Search for the cell housing the specified text and yield its (x, y) center coordinate. 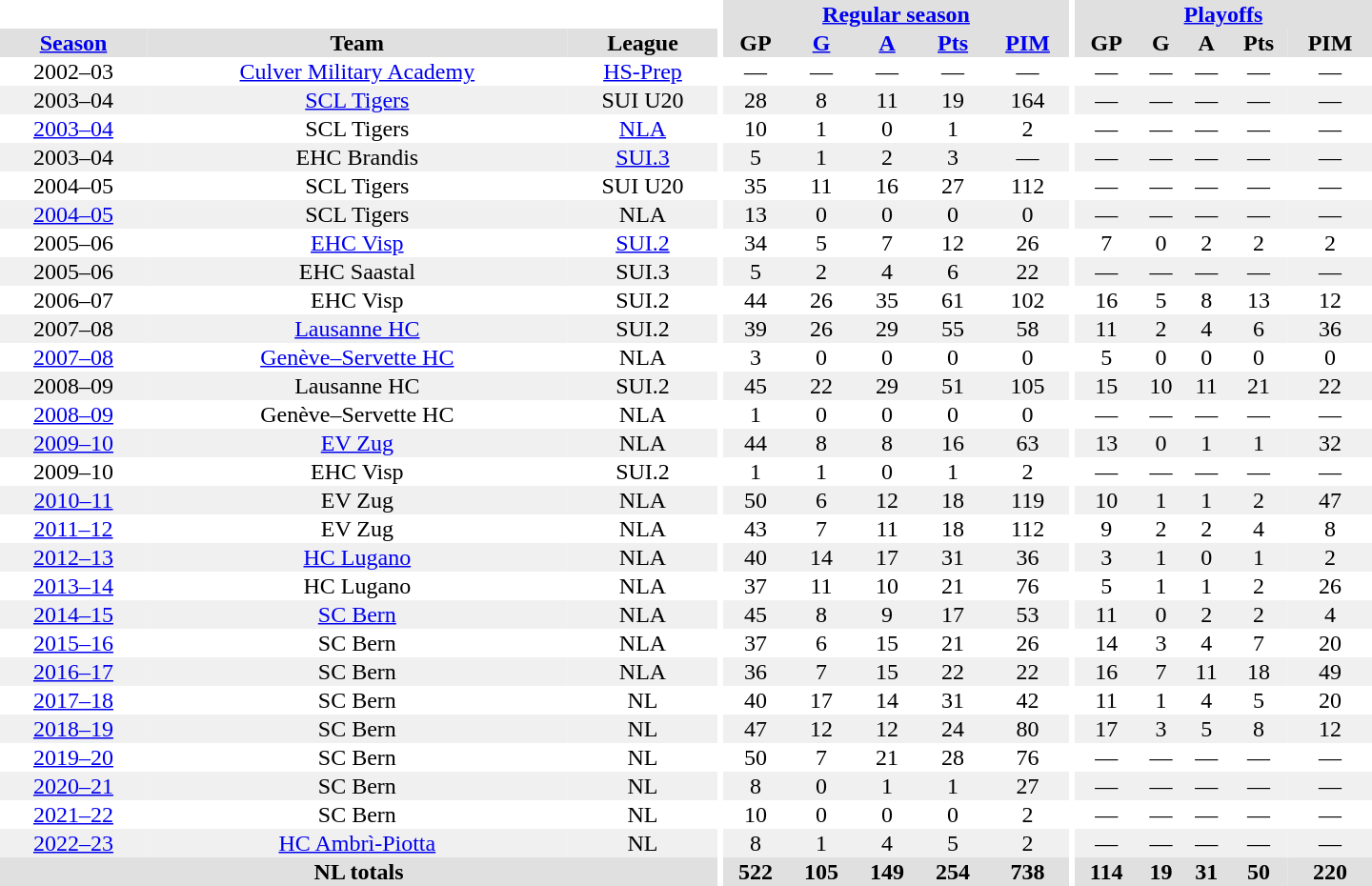
2020–21 (73, 786)
Regular season (897, 14)
League (643, 43)
149 (888, 872)
24 (953, 729)
2012–13 (73, 557)
2018–19 (73, 729)
HC Ambrì-Piotta (357, 843)
Culver Military Academy (357, 71)
Playoffs (1223, 14)
102 (1028, 300)
164 (1028, 100)
2016–17 (73, 672)
42 (1028, 700)
EHC Saastal (357, 272)
32 (1330, 443)
58 (1028, 329)
220 (1330, 872)
55 (953, 329)
39 (757, 329)
2017–18 (73, 700)
2006–07 (73, 300)
2014–15 (73, 614)
2015–16 (73, 643)
80 (1028, 729)
49 (1330, 672)
51 (953, 386)
53 (1028, 614)
522 (757, 872)
2002–03 (73, 71)
EHC Brandis (357, 157)
Team (357, 43)
Season (73, 43)
2011–12 (73, 529)
114 (1107, 872)
119 (1028, 500)
2021–22 (73, 815)
2010–11 (73, 500)
738 (1028, 872)
254 (953, 872)
43 (757, 529)
2022–23 (73, 843)
61 (953, 300)
63 (1028, 443)
34 (757, 243)
2013–14 (73, 586)
2019–20 (73, 757)
NL totals (358, 872)
HS-Prep (643, 71)
